Return the (X, Y) coordinate for the center point of the cell that contains the specified text.  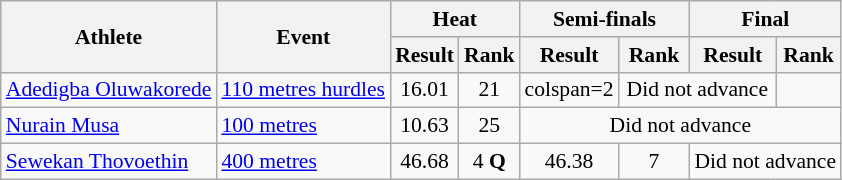
46.38 (570, 162)
100 metres (303, 126)
Final (765, 19)
Heat (454, 19)
25 (490, 126)
21 (490, 90)
7 (654, 162)
Nurain Musa (109, 126)
16.01 (424, 90)
10.63 (424, 126)
Semi-finals (605, 19)
Sewekan Thovoethin (109, 162)
46.68 (424, 162)
400 metres (303, 162)
Event (303, 36)
Athlete (109, 36)
110 metres hurdles (303, 90)
Adedigba Oluwakorede (109, 90)
colspan=2 (570, 90)
4 Q (490, 162)
